From the cell containing the given text, extract its center point as [X, Y] coordinate. 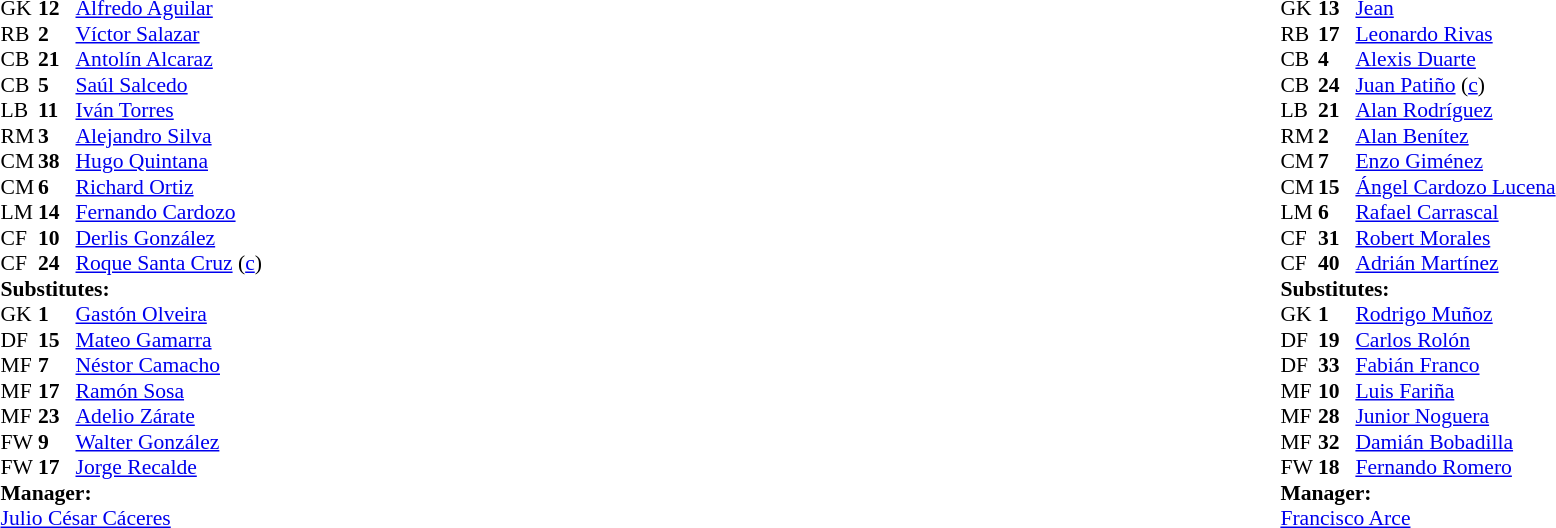
14 [57, 213]
Derlis González [169, 238]
Junior Noguera [1455, 417]
Ángel Cardozo Lucena [1455, 187]
Rodrigo Muñoz [1455, 315]
Damián Bobadilla [1455, 442]
Alejandro Silva [169, 136]
31 [1337, 238]
Gastón Olveira [169, 315]
Alan Rodríguez [1455, 111]
Mateo Gamarra [169, 340]
Juan Patiño (c) [1455, 85]
Adelio Zárate [169, 417]
Víctor Salazar [169, 34]
Néstor Camacho [169, 365]
23 [57, 417]
Fernando Romero [1455, 467]
5 [57, 85]
19 [1337, 340]
32 [1337, 442]
Luis Fariña [1455, 391]
3 [57, 136]
Antolín Alcaraz [169, 59]
9 [57, 442]
Saúl Salcedo [169, 85]
Hugo Quintana [169, 161]
Iván Torres [169, 111]
4 [1337, 59]
Alan Benítez [1455, 136]
Leonardo Rivas [1455, 34]
28 [1337, 417]
40 [1337, 263]
11 [57, 111]
38 [57, 161]
Richard Ortiz [169, 187]
18 [1337, 467]
Adrián Martínez [1455, 263]
Roque Santa Cruz (c) [169, 263]
Jorge Recalde [169, 467]
Enzo Giménez [1455, 161]
33 [1337, 365]
Carlos Rolón [1455, 340]
Alexis Duarte [1455, 59]
Fernando Cardozo [169, 213]
Ramón Sosa [169, 391]
Rafael Carrascal [1455, 213]
Fabián Franco [1455, 365]
Robert Morales [1455, 238]
Walter González [169, 442]
